Provide the [X, Y] coordinate of the cell's center where the given text is located.  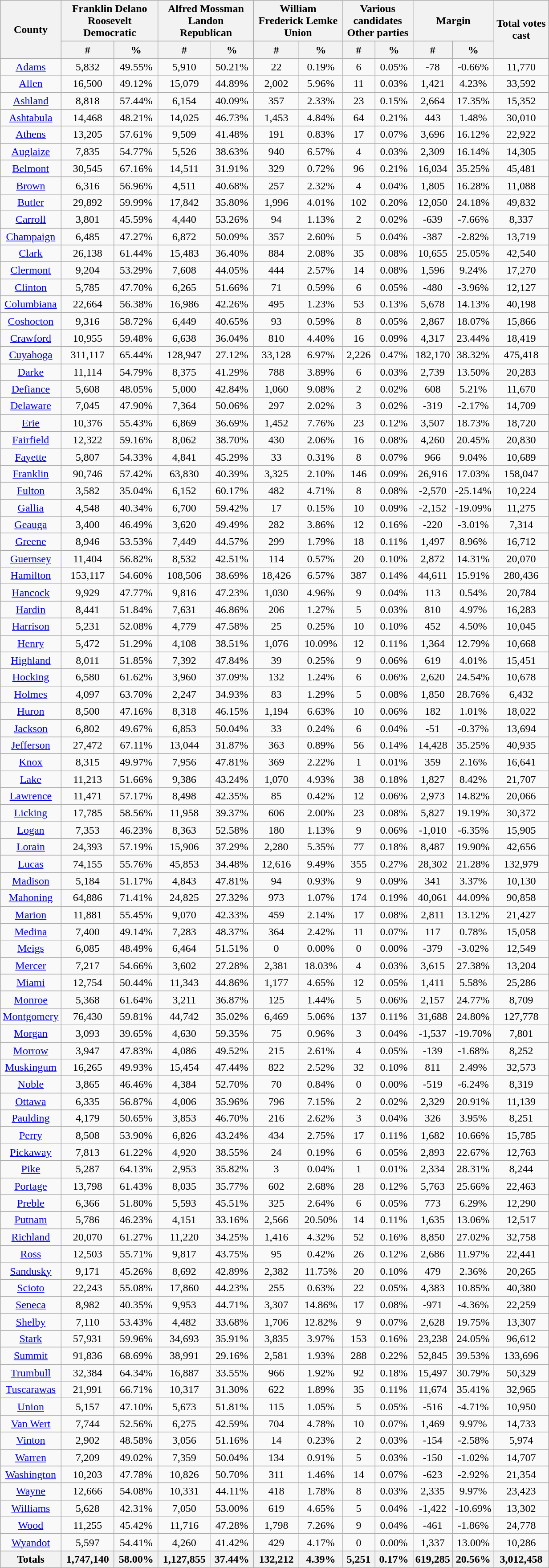
49.02% [136, 1457]
27.38% [473, 966]
48.58% [136, 1441]
48.37% [232, 932]
58.72% [136, 321]
18.73% [473, 423]
2.32% [321, 185]
67.11% [136, 745]
1,497 [433, 542]
0.24% [321, 728]
-1.68% [473, 1050]
2.14% [321, 915]
53.43% [136, 1322]
7,283 [184, 932]
46.70% [232, 1118]
46.73% [232, 118]
40.34% [136, 508]
206 [276, 610]
Hancock [31, 593]
18,022 [521, 711]
Paulding [31, 1118]
Richland [31, 1237]
Putnam [31, 1220]
12,517 [521, 1220]
Butler [31, 202]
24.80% [473, 1016]
22,664 [87, 304]
58.56% [136, 813]
12,290 [521, 1203]
-516 [433, 1407]
14,305 [521, 151]
53.29% [136, 270]
11,139 [521, 1101]
3,853 [184, 1118]
Brown [31, 185]
39 [276, 660]
-480 [433, 287]
Darke [31, 372]
Alfred Mossman LandonRepublican [206, 21]
27.32% [232, 898]
5,472 [87, 643]
Erie [31, 423]
Wayne [31, 1491]
Ashtabula [31, 118]
41.29% [232, 372]
17,785 [87, 813]
1,411 [433, 983]
33,592 [521, 84]
2.36% [473, 1271]
622 [276, 1390]
6,580 [87, 677]
10,689 [521, 457]
704 [276, 1424]
-1.02% [473, 1457]
11,114 [87, 372]
Union [31, 1407]
-150 [433, 1457]
475,418 [521, 355]
Auglaize [31, 151]
21.28% [473, 864]
12,503 [87, 1254]
35.80% [232, 202]
14,468 [87, 118]
Franklin [31, 474]
14,707 [521, 1457]
42,540 [521, 254]
18.07% [473, 321]
1.27% [321, 610]
22.67% [473, 1152]
Montgomery [31, 1016]
9.49% [321, 864]
40.39% [232, 474]
9,929 [87, 593]
Lorain [31, 847]
5,827 [433, 813]
47.28% [232, 1525]
41.42% [232, 1542]
-19.70% [473, 1033]
1.05% [321, 1407]
83 [276, 694]
10,203 [87, 1474]
11,213 [87, 779]
Henry [31, 643]
7,813 [87, 1152]
2,664 [433, 101]
0.91% [321, 1457]
24,778 [521, 1525]
54.60% [136, 576]
0.17% [394, 1559]
Seneca [31, 1305]
Guernsey [31, 559]
-0.66% [473, 67]
-4.71% [473, 1407]
54.77% [136, 151]
9,316 [87, 321]
51.85% [136, 660]
14,709 [521, 406]
8,818 [87, 101]
1,469 [433, 1424]
Meigs [31, 949]
9.04% [473, 457]
47.90% [136, 406]
Clermont [31, 270]
-1.86% [473, 1525]
33,128 [276, 355]
53.53% [136, 542]
0.54% [473, 593]
Gallia [31, 508]
61.64% [136, 999]
-971 [433, 1305]
Hocking [31, 677]
47.84% [232, 660]
24.05% [473, 1339]
45.29% [232, 457]
282 [276, 525]
4.23% [473, 84]
7.26% [321, 1525]
50.44% [136, 983]
0.31% [321, 457]
27.12% [232, 355]
Knox [31, 762]
52,845 [433, 1356]
16.12% [473, 135]
59.48% [136, 338]
57.44% [136, 101]
429 [276, 1542]
-2.92% [473, 1474]
36.04% [232, 338]
91,836 [87, 1356]
42.89% [232, 1271]
60.17% [232, 491]
495 [276, 304]
55.71% [136, 1254]
257 [276, 185]
-220 [433, 525]
Holmes [31, 694]
Allen [31, 84]
44.71% [232, 1305]
90,858 [521, 898]
21,707 [521, 779]
9,204 [87, 270]
329 [276, 168]
40.65% [232, 321]
15,352 [521, 101]
2,226 [358, 355]
8,062 [184, 440]
Coshocton [31, 321]
4,440 [184, 219]
52.08% [136, 626]
182,170 [433, 355]
45,481 [521, 168]
311 [276, 1474]
364 [276, 932]
15,483 [184, 254]
14,733 [521, 1424]
46.15% [232, 711]
25.05% [473, 254]
8,251 [521, 1118]
6,464 [184, 949]
6,265 [184, 287]
Adams [31, 67]
8,487 [433, 847]
5,184 [87, 881]
5,832 [87, 67]
51.84% [136, 610]
7,359 [184, 1457]
45.26% [136, 1271]
57.17% [136, 796]
606 [276, 813]
40.68% [232, 185]
796 [276, 1101]
5,593 [184, 1203]
35.91% [232, 1339]
17.03% [473, 474]
Ross [31, 1254]
0.13% [394, 304]
940 [276, 151]
76,430 [87, 1016]
8,692 [184, 1271]
4,548 [87, 508]
117 [433, 932]
47.10% [136, 1407]
54.66% [136, 966]
8,318 [184, 711]
8,532 [184, 559]
56.38% [136, 304]
56.96% [136, 185]
71.41% [136, 898]
34.25% [232, 1237]
215 [276, 1050]
8.42% [473, 779]
Pike [31, 1169]
Crawford [31, 338]
85 [276, 796]
13,044 [184, 745]
6,853 [184, 728]
6,316 [87, 185]
482 [276, 491]
39.65% [136, 1033]
4,006 [184, 1101]
13,302 [521, 1508]
27,472 [87, 745]
4,151 [184, 1220]
Perry [31, 1135]
34,693 [184, 1339]
1.92% [321, 1373]
Scioto [31, 1288]
15,454 [184, 1068]
28,302 [433, 864]
50.06% [232, 406]
2.42% [321, 932]
22,259 [521, 1305]
47.83% [136, 1050]
96 [358, 168]
822 [276, 1068]
56 [358, 745]
297 [276, 406]
10.66% [473, 1135]
33.68% [232, 1322]
55.76% [136, 864]
23.44% [473, 338]
49.67% [136, 728]
36.69% [232, 423]
14.31% [473, 559]
23,423 [521, 1491]
619,285 [433, 1559]
4.97% [473, 610]
5,974 [521, 1441]
53.26% [232, 219]
1,682 [433, 1135]
2,811 [433, 915]
Tuscarawas [31, 1390]
45,853 [184, 864]
884 [276, 254]
5,608 [87, 389]
114 [276, 559]
-2.82% [473, 237]
4.96% [321, 593]
48.05% [136, 389]
3,582 [87, 491]
-3.96% [473, 287]
Noble [31, 1085]
32,384 [87, 1373]
17,860 [184, 1288]
47.77% [136, 593]
24.18% [473, 202]
47.16% [136, 711]
16,283 [521, 610]
11,220 [184, 1237]
14,025 [184, 118]
4,841 [184, 457]
31.87% [232, 745]
4.17% [321, 1542]
11,471 [87, 796]
11,255 [87, 1525]
38.51% [232, 643]
40.35% [136, 1305]
10.85% [473, 1288]
10.09% [321, 643]
5.35% [321, 847]
56.87% [136, 1101]
6.97% [321, 355]
1,850 [433, 694]
52.58% [232, 830]
10,678 [521, 677]
2,902 [87, 1441]
22,243 [87, 1288]
3,865 [87, 1085]
20.56% [473, 1559]
42.84% [232, 389]
5,287 [87, 1169]
418 [276, 1491]
30,010 [521, 118]
7,045 [87, 406]
15,451 [521, 660]
8,709 [521, 999]
55.45% [136, 915]
363 [276, 745]
Mercer [31, 966]
444 [276, 270]
52 [358, 1237]
8,500 [87, 711]
2.62% [321, 1118]
8,011 [87, 660]
6,366 [87, 1203]
52.56% [136, 1424]
Fulton [31, 491]
64.34% [136, 1373]
5,807 [87, 457]
1.23% [321, 304]
7,364 [184, 406]
44.86% [232, 983]
49.55% [136, 67]
2,247 [184, 694]
49.14% [136, 932]
57.19% [136, 847]
11,770 [521, 67]
5,597 [87, 1542]
6,872 [184, 237]
325 [276, 1203]
1,747,140 [87, 1559]
9,953 [184, 1305]
1,706 [276, 1322]
4.93% [321, 779]
2,872 [433, 559]
153 [358, 1339]
93 [276, 321]
28.76% [473, 694]
51.17% [136, 881]
4.50% [473, 626]
973 [276, 898]
0.89% [321, 745]
10,286 [521, 1542]
773 [433, 1203]
28.31% [473, 1169]
5,231 [87, 626]
24.54% [473, 677]
26,138 [87, 254]
25.66% [473, 1186]
158,047 [521, 474]
-25.14% [473, 491]
2,329 [433, 1101]
13,719 [521, 237]
-3.02% [473, 949]
125 [276, 999]
134 [276, 1457]
10,130 [521, 881]
14.13% [473, 304]
1,635 [433, 1220]
Warren [31, 1457]
8,946 [87, 542]
6,085 [87, 949]
50.21% [232, 67]
Hamilton [31, 576]
30.79% [473, 1373]
Marion [31, 915]
5.06% [321, 1016]
4.78% [321, 1424]
788 [276, 372]
2.52% [321, 1068]
22,463 [521, 1186]
64 [358, 118]
4,843 [184, 881]
5.21% [473, 389]
25,286 [521, 983]
31.30% [232, 1390]
3,835 [276, 1339]
6,432 [521, 694]
9,386 [184, 779]
61.22% [136, 1152]
10,331 [184, 1491]
326 [433, 1118]
31,688 [433, 1016]
16,265 [87, 1068]
3,960 [184, 677]
5,910 [184, 67]
20,784 [521, 593]
-154 [433, 1441]
47.23% [232, 593]
1.79% [321, 542]
61.27% [136, 1237]
6,826 [184, 1135]
4,097 [87, 694]
8,035 [184, 1186]
2,309 [433, 151]
1.44% [321, 999]
38.55% [232, 1152]
2,280 [276, 847]
45.42% [136, 1525]
355 [358, 864]
288 [358, 1356]
-19.09% [473, 508]
42.59% [232, 1424]
-623 [433, 1474]
11,088 [521, 185]
52.70% [232, 1085]
2,382 [276, 1271]
45.59% [136, 219]
40,935 [521, 745]
-4.36% [473, 1305]
59.96% [136, 1339]
13.00% [473, 1542]
10,224 [521, 491]
8,498 [184, 796]
255 [276, 1288]
-1,537 [433, 1033]
Lawrence [31, 796]
39.37% [232, 813]
13.50% [473, 372]
0.23% [321, 1441]
7.76% [321, 423]
Jackson [31, 728]
42.33% [232, 915]
38.69% [232, 576]
Madison [31, 881]
14.82% [473, 796]
13.06% [473, 1220]
2.08% [321, 254]
26,916 [433, 474]
12,616 [276, 864]
12,549 [521, 949]
5,673 [184, 1407]
359 [433, 762]
2,953 [184, 1169]
0.84% [321, 1085]
Fayette [31, 457]
54.41% [136, 1542]
8,315 [87, 762]
174 [358, 898]
32,573 [521, 1068]
53.90% [136, 1135]
25 [276, 626]
5,763 [433, 1186]
0.78% [473, 932]
1,416 [276, 1237]
7,631 [184, 610]
-139 [433, 1050]
47.58% [232, 626]
9,171 [87, 1271]
1.46% [321, 1474]
Van Wert [31, 1424]
58.00% [136, 1559]
2.22% [321, 762]
Lake [31, 779]
3,307 [276, 1305]
Jefferson [31, 745]
30,545 [87, 168]
36.87% [232, 999]
48.21% [136, 118]
67.16% [136, 168]
10,668 [521, 643]
Franklin Delano RooseveltDemocratic [110, 21]
5.58% [473, 983]
Columbiana [31, 304]
191 [276, 135]
-2,152 [433, 508]
16,641 [521, 762]
20,066 [521, 796]
46.49% [136, 525]
6,700 [184, 508]
11,404 [87, 559]
16,034 [433, 168]
51.51% [232, 949]
0.93% [321, 881]
21,354 [521, 1474]
Clinton [31, 287]
5,368 [87, 999]
-319 [433, 406]
2,893 [433, 1152]
38.63% [232, 151]
44,611 [433, 576]
35.96% [232, 1101]
Lucas [31, 864]
10,950 [521, 1407]
14.86% [321, 1305]
2,867 [433, 321]
1,127,855 [184, 1559]
49,832 [521, 202]
-1,010 [433, 830]
115 [276, 1407]
50.70% [232, 1474]
51.16% [232, 1441]
12,763 [521, 1152]
3,325 [276, 474]
153,117 [87, 576]
133,696 [521, 1356]
61.43% [136, 1186]
4,317 [433, 338]
6,469 [276, 1016]
59.99% [136, 202]
44.89% [232, 84]
26 [358, 1254]
2.61% [321, 1050]
9,070 [184, 915]
7,217 [87, 966]
2,566 [276, 1220]
4,179 [87, 1118]
-3.01% [473, 525]
17,842 [184, 202]
4,086 [184, 1050]
Wood [31, 1525]
55.08% [136, 1288]
16.14% [473, 151]
35.77% [232, 1186]
Hardin [31, 610]
Morrow [31, 1050]
2,002 [276, 84]
2.16% [473, 762]
54.08% [136, 1491]
Ashland [31, 101]
51.29% [136, 643]
42.31% [136, 1508]
13,204 [521, 966]
-519 [433, 1085]
102 [358, 202]
63.70% [136, 694]
8,319 [521, 1085]
132 [276, 677]
7,608 [184, 270]
44.23% [232, 1288]
County [31, 29]
38.70% [232, 440]
6,869 [184, 423]
Stark [31, 1339]
59.42% [232, 508]
132,212 [276, 1559]
11,881 [87, 915]
Fairfield [31, 440]
11,958 [184, 813]
12,127 [521, 287]
20.91% [473, 1101]
1.24% [321, 677]
-0.37% [473, 728]
61.62% [136, 677]
12,050 [433, 202]
2.49% [473, 1068]
8,508 [87, 1135]
49.93% [136, 1068]
216 [276, 1118]
46.86% [232, 610]
3,602 [184, 966]
2.02% [321, 406]
Logan [31, 830]
4,779 [184, 626]
24 [276, 1152]
64.13% [136, 1169]
452 [433, 626]
4.40% [321, 338]
9.08% [321, 389]
Carroll [31, 219]
1.93% [321, 1356]
-10.69% [473, 1508]
9.24% [473, 270]
0.72% [321, 168]
29.16% [232, 1356]
137 [358, 1016]
2.64% [321, 1203]
Harrison [31, 626]
3.97% [321, 1339]
3,947 [87, 1050]
Vinton [31, 1441]
8,982 [87, 1305]
40,061 [433, 898]
47.44% [232, 1068]
0.63% [321, 1288]
15,785 [521, 1135]
Summit [31, 1356]
11,670 [521, 389]
6,449 [184, 321]
2.33% [321, 101]
11.75% [321, 1271]
43.75% [232, 1254]
11.97% [473, 1254]
811 [433, 1068]
Morgan [31, 1033]
96,612 [521, 1339]
77 [358, 847]
40,380 [521, 1288]
32,758 [521, 1237]
311,117 [87, 355]
49.97% [136, 762]
Mahoning [31, 898]
0.22% [394, 1356]
0.27% [394, 864]
Athens [31, 135]
22,922 [521, 135]
19.19% [473, 813]
1,996 [276, 202]
50,329 [521, 1373]
12,322 [87, 440]
2,739 [433, 372]
36.40% [232, 254]
47.78% [136, 1474]
Totals [31, 1559]
24.77% [473, 999]
37.09% [232, 677]
459 [276, 915]
10,376 [87, 423]
15.91% [473, 576]
Washington [31, 1474]
299 [276, 542]
4.71% [321, 491]
42.35% [232, 796]
44.57% [232, 542]
19.75% [473, 1322]
2,686 [433, 1254]
44.11% [232, 1491]
5,628 [87, 1508]
7,835 [87, 151]
Shelby [31, 1322]
20,283 [521, 372]
1.48% [473, 118]
3,507 [433, 423]
Ottawa [31, 1101]
Monroe [31, 999]
57.42% [136, 474]
8,441 [87, 610]
71 [276, 287]
1.07% [321, 898]
5,786 [87, 1220]
2,581 [276, 1356]
-461 [433, 1525]
3,801 [87, 219]
27.28% [232, 966]
4,384 [184, 1085]
42,656 [521, 847]
5,000 [184, 389]
35.41% [473, 1390]
Williams [31, 1508]
127,778 [521, 1016]
14,428 [433, 745]
12.82% [321, 1322]
1,596 [433, 270]
10,317 [184, 1390]
8,252 [521, 1050]
Medina [31, 932]
1,827 [433, 779]
18,419 [521, 338]
113 [433, 593]
24,825 [184, 898]
434 [276, 1135]
2,334 [433, 1169]
21,427 [521, 915]
-6.24% [473, 1085]
5,678 [433, 304]
2.00% [321, 813]
1,452 [276, 423]
7,744 [87, 1424]
13,307 [521, 1322]
20,830 [521, 440]
7,314 [521, 525]
17.35% [473, 101]
5,526 [184, 151]
Preble [31, 1203]
-51 [433, 728]
12,754 [87, 983]
387 [358, 576]
92 [358, 1373]
53 [358, 304]
9,816 [184, 593]
65.44% [136, 355]
4,920 [184, 1152]
-2.58% [473, 1441]
6.29% [473, 1203]
8,363 [184, 830]
11,343 [184, 983]
1.01% [473, 711]
74,155 [87, 864]
15,906 [184, 847]
Pickaway [31, 1152]
2.68% [321, 1186]
6,335 [87, 1101]
47.27% [136, 237]
7,449 [184, 542]
6,638 [184, 338]
4,383 [433, 1288]
3,615 [433, 966]
3.37% [473, 881]
3,093 [87, 1033]
2,628 [433, 1322]
6,154 [184, 101]
Portage [31, 1186]
49.12% [136, 84]
13,205 [87, 135]
46.46% [136, 1085]
-1,422 [433, 1508]
3,696 [433, 135]
602 [276, 1186]
7,392 [184, 660]
6,485 [87, 237]
20.50% [321, 1220]
Sandusky [31, 1271]
1,076 [276, 643]
7,400 [87, 932]
18,720 [521, 423]
48.49% [136, 949]
37.44% [232, 1559]
Wyandot [31, 1542]
1,798 [276, 1525]
13,798 [87, 1186]
38 [358, 779]
Clark [31, 254]
-387 [433, 237]
3,211 [184, 999]
10,955 [87, 338]
42.51% [232, 559]
34.93% [232, 694]
95 [276, 1254]
28 [358, 1186]
146 [358, 474]
Miami [31, 983]
75 [276, 1033]
5.96% [321, 84]
280,436 [521, 576]
608 [433, 389]
Defiance [31, 389]
44.05% [232, 270]
12.79% [473, 643]
12,666 [87, 1491]
7,353 [87, 830]
13.12% [473, 915]
11,275 [521, 508]
35.02% [232, 1016]
24,393 [87, 847]
61.44% [136, 254]
64,886 [87, 898]
44.09% [473, 898]
5,157 [87, 1407]
35.04% [136, 491]
29,892 [87, 202]
443 [433, 118]
8,850 [433, 1237]
39.53% [473, 1356]
13,694 [521, 728]
10,045 [521, 626]
1,421 [433, 84]
32,965 [521, 1390]
6,275 [184, 1424]
18.03% [321, 966]
1,453 [276, 118]
1,805 [433, 185]
68.69% [136, 1356]
23,238 [433, 1339]
15,905 [521, 830]
3,400 [87, 525]
1,337 [433, 1542]
33.16% [232, 1220]
128,947 [184, 355]
4,108 [184, 643]
6.63% [321, 711]
-2.17% [473, 406]
37.29% [232, 847]
18 [358, 542]
1.89% [321, 1390]
57.61% [136, 135]
Margin [453, 21]
47.70% [136, 287]
4.32% [321, 1237]
15,497 [433, 1373]
10,826 [184, 1474]
Delaware [31, 406]
Muskingum [31, 1068]
0.96% [321, 1033]
21,991 [87, 1390]
6,802 [87, 728]
0.47% [394, 355]
7,209 [87, 1457]
50.65% [136, 1118]
17,270 [521, 270]
27.02% [473, 1237]
7,050 [184, 1508]
7,956 [184, 762]
15,866 [521, 321]
32 [358, 1068]
1.29% [321, 694]
38,991 [184, 1356]
57,931 [87, 1339]
19.90% [473, 847]
4,511 [184, 185]
70 [276, 1085]
0.83% [321, 135]
49.52% [232, 1050]
3,620 [184, 525]
1,070 [276, 779]
42.26% [232, 304]
90,746 [87, 474]
3.95% [473, 1118]
2,620 [433, 677]
-639 [433, 219]
50.09% [232, 237]
341 [433, 881]
108,506 [184, 576]
1,364 [433, 643]
40.09% [232, 101]
Trumbull [31, 1373]
479 [433, 1271]
8.96% [473, 542]
-2,570 [433, 491]
51.81% [232, 1407]
18,426 [276, 576]
Belmont [31, 168]
7,110 [87, 1322]
Highland [31, 660]
15,058 [521, 932]
2,335 [433, 1491]
430 [276, 440]
8,375 [184, 372]
Total votes cast [521, 29]
Champaign [31, 237]
-78 [433, 67]
4.39% [321, 1559]
2.60% [321, 237]
22,441 [521, 1254]
6,152 [184, 491]
53.00% [232, 1508]
66.71% [136, 1390]
Licking [31, 813]
15,079 [184, 84]
40,198 [521, 304]
5,251 [358, 1559]
-6.35% [473, 830]
7,801 [521, 1033]
16,712 [521, 542]
William Frederick LemkeUnion [298, 21]
-379 [433, 949]
34.48% [232, 864]
30,372 [521, 813]
16.28% [473, 185]
0.57% [321, 559]
11,716 [184, 1525]
59.16% [136, 440]
369 [276, 762]
5,785 [87, 287]
31.91% [232, 168]
20.45% [473, 440]
8,337 [521, 219]
54.33% [136, 457]
3,012,458 [521, 1559]
180 [276, 830]
4.84% [321, 118]
0.20% [394, 202]
4,630 [184, 1033]
38.32% [473, 355]
41.48% [232, 135]
Geauga [31, 525]
14,511 [184, 168]
63,830 [184, 474]
16,986 [184, 304]
11,674 [433, 1390]
51.80% [136, 1203]
8,244 [521, 1169]
7.15% [321, 1101]
1,060 [276, 389]
1,030 [276, 593]
1,194 [276, 711]
35.82% [232, 1169]
9,817 [184, 1254]
44,742 [184, 1016]
Various candidatesOther parties [378, 21]
3.89% [321, 372]
Huron [31, 711]
59.35% [232, 1033]
Cuyahoga [31, 355]
55.43% [136, 423]
2.10% [321, 474]
16,887 [184, 1373]
16,500 [87, 84]
56.82% [136, 559]
3,056 [184, 1441]
3.86% [321, 525]
4,482 [184, 1322]
2,381 [276, 966]
54.79% [136, 372]
33.55% [232, 1373]
10,655 [433, 254]
-7.66% [473, 219]
49.49% [232, 525]
2.75% [321, 1135]
45.51% [232, 1203]
2.57% [321, 270]
20,265 [521, 1271]
2.06% [321, 440]
59.81% [136, 1016]
1.78% [321, 1491]
2,157 [433, 999]
1,177 [276, 983]
182 [433, 711]
Greene [31, 542]
9,509 [184, 135]
132,979 [521, 864]
2,973 [433, 796]
